Search for the cell housing the specified text and yield its [X, Y] center coordinate. 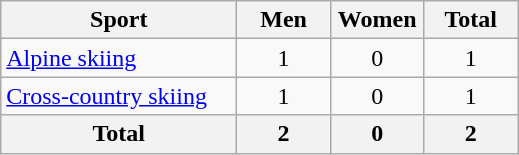
Sport [119, 20]
Men [284, 20]
Alpine skiing [119, 58]
Cross-country skiing [119, 96]
Women [377, 20]
